Search for the cell housing the specified text and yield its [X, Y] center coordinate. 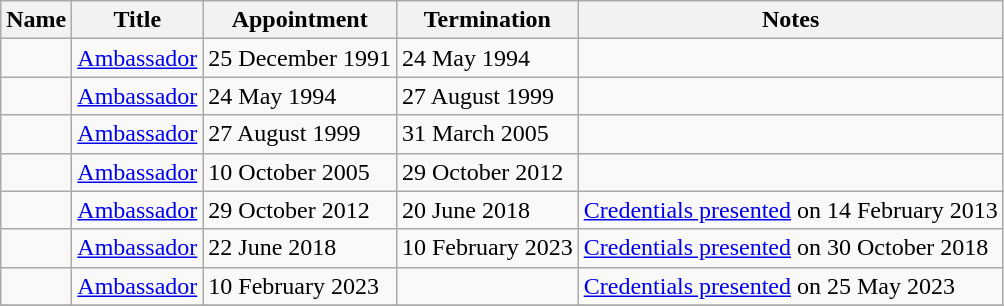
Notes [790, 20]
10 October 2005 [300, 172]
Name [36, 20]
Credentials presented on 14 February 2013 [790, 210]
31 March 2005 [487, 134]
Credentials presented on 25 May 2023 [790, 286]
Termination [487, 20]
20 June 2018 [487, 210]
Appointment [300, 20]
Credentials presented on 30 October 2018 [790, 248]
Title [138, 20]
25 December 1991 [300, 58]
22 June 2018 [300, 248]
